Scan for the cell matching the given text and deliver its [x, y] coordinate at center. 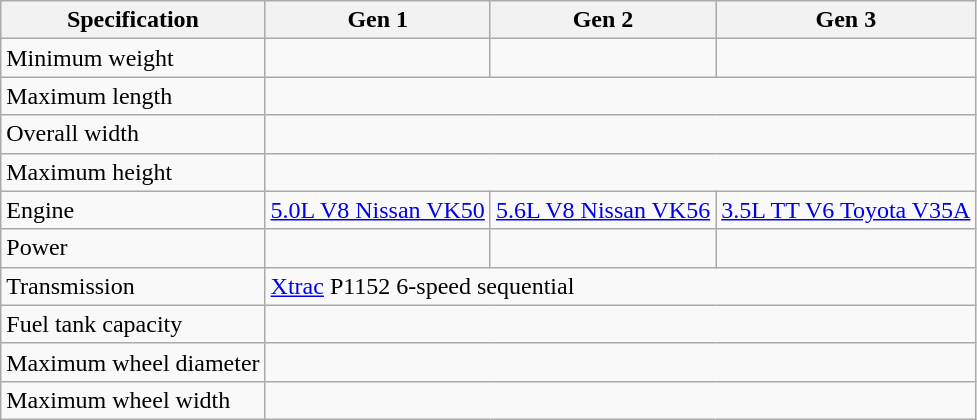
Gen 2 [602, 20]
Minimum weight [133, 58]
5.6L V8 Nissan VK56 [602, 210]
Power [133, 248]
Overall width [133, 134]
Xtrac P1152 6-speed sequential [620, 286]
Gen 1 [378, 20]
Maximum wheel width [133, 400]
Maximum length [133, 96]
Specification [133, 20]
Engine [133, 210]
Gen 3 [846, 20]
Maximum wheel diameter [133, 362]
5.0L V8 Nissan VK50 [378, 210]
Maximum height [133, 172]
Transmission [133, 286]
3.5L TT V6 Toyota V35A [846, 210]
Fuel tank capacity [133, 324]
